Provide the [X, Y] coordinate of the cell's center where the given text is located.  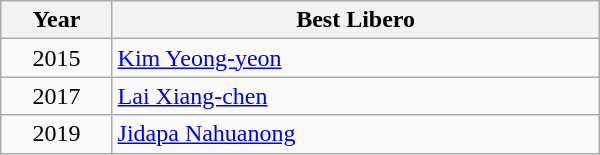
Lai Xiang-chen [356, 96]
Best Libero [356, 20]
2017 [56, 96]
Year [56, 20]
2019 [56, 134]
Kim Yeong-yeon [356, 58]
2015 [56, 58]
Jidapa Nahuanong [356, 134]
